Extract the [X, Y] coordinate from the center of the cell holding the provided text.  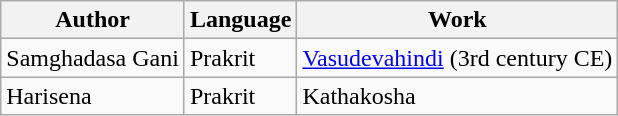
Kathakosha [458, 96]
Language [240, 20]
Author [93, 20]
Work [458, 20]
Vasudevahindi (3rd century CE) [458, 58]
Harisena [93, 96]
Samghadasa Gani [93, 58]
